For the text-containing cell, return its midpoint in (x, y) coordinate format. 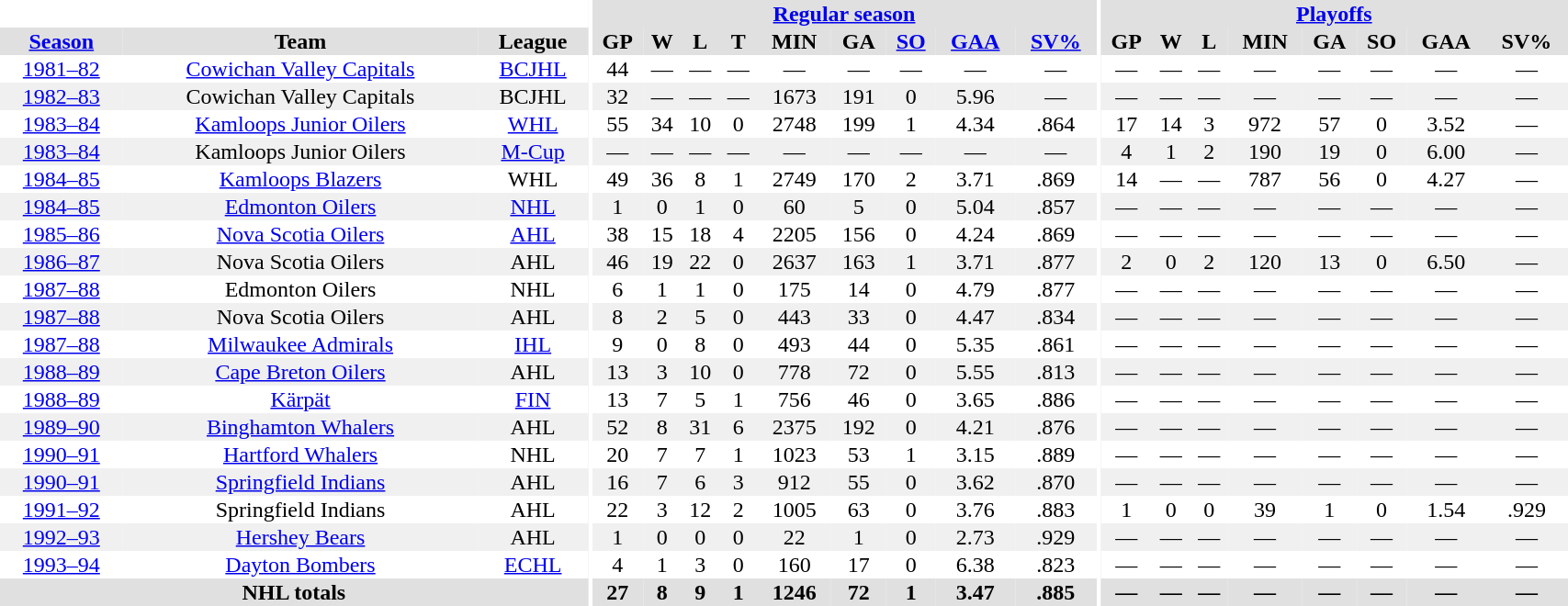
.870 (1056, 482)
Binghamton Whalers (301, 427)
33 (859, 317)
FIN (533, 399)
3.15 (976, 454)
190 (1265, 151)
972 (1265, 124)
Hartford Whalers (301, 454)
Playoffs (1334, 14)
27 (617, 592)
1992–93 (62, 537)
787 (1265, 179)
Season (62, 41)
ECHL (533, 565)
1982–83 (62, 96)
5.35 (976, 344)
4.79 (976, 289)
5.55 (976, 372)
.883 (1056, 510)
3.52 (1446, 124)
36 (661, 179)
1986–87 (62, 262)
Kamloops Blazers (301, 179)
6.38 (976, 565)
2375 (795, 427)
156 (859, 234)
.861 (1056, 344)
6.50 (1446, 262)
38 (617, 234)
2637 (795, 262)
1.54 (1446, 510)
.857 (1056, 207)
3.62 (976, 482)
.876 (1056, 427)
2.73 (976, 537)
Milwaukee Admirals (301, 344)
778 (795, 372)
20 (617, 454)
Dayton Bombers (301, 565)
.823 (1056, 565)
.834 (1056, 317)
34 (661, 124)
15 (661, 234)
1985–86 (62, 234)
Regular season (843, 14)
52 (617, 427)
1981–82 (62, 69)
160 (795, 565)
5.04 (976, 207)
League (533, 41)
.885 (1056, 592)
3.47 (976, 592)
Team (301, 41)
192 (859, 427)
2748 (795, 124)
756 (795, 399)
M-Cup (533, 151)
1991–92 (62, 510)
1993–94 (62, 565)
4.24 (976, 234)
60 (795, 207)
.864 (1056, 124)
16 (617, 482)
T (739, 41)
6.00 (1446, 151)
39 (1265, 510)
912 (795, 482)
12 (700, 510)
5.96 (976, 96)
1246 (795, 592)
31 (700, 427)
493 (795, 344)
1673 (795, 96)
4.27 (1446, 179)
1005 (795, 510)
443 (795, 317)
1023 (795, 454)
163 (859, 262)
170 (859, 179)
120 (1265, 262)
49 (617, 179)
4.21 (976, 427)
63 (859, 510)
32 (617, 96)
2749 (795, 179)
57 (1329, 124)
56 (1329, 179)
.886 (1056, 399)
NHL totals (294, 592)
.813 (1056, 372)
Cape Breton Oilers (301, 372)
18 (700, 234)
4.47 (976, 317)
199 (859, 124)
4.34 (976, 124)
53 (859, 454)
.889 (1056, 454)
3.65 (976, 399)
3.76 (976, 510)
IHL (533, 344)
175 (795, 289)
Hershey Bears (301, 537)
Kärpät (301, 399)
2205 (795, 234)
191 (859, 96)
1989–90 (62, 427)
